Find where the given text appears and provide that cell's center as [x, y] coordinate. 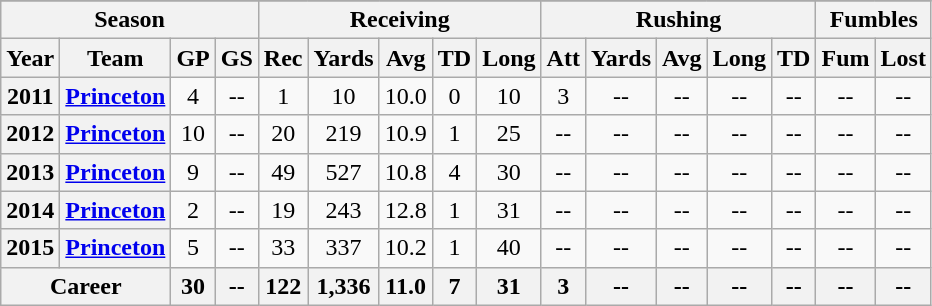
Team [116, 58]
Fumbles [874, 20]
7 [454, 286]
20 [283, 134]
12.8 [406, 210]
2013 [30, 172]
10.9 [406, 134]
122 [283, 286]
GS [236, 58]
10.8 [406, 172]
10.2 [406, 248]
25 [509, 134]
40 [509, 248]
2015 [30, 248]
2012 [30, 134]
219 [344, 134]
10.0 [406, 96]
9 [193, 172]
2 [193, 210]
Rushing [678, 20]
2014 [30, 210]
Year [30, 58]
5 [193, 248]
527 [344, 172]
1,336 [344, 286]
Season [130, 20]
19 [283, 210]
11.0 [406, 286]
243 [344, 210]
Fum [846, 58]
Rec [283, 58]
49 [283, 172]
0 [454, 96]
2011 [30, 96]
33 [283, 248]
Career [86, 286]
Receiving [400, 20]
337 [344, 248]
GP [193, 58]
Lost [903, 58]
Att [563, 58]
